Determine the [X, Y] coordinate at the center of the cell enclosing the given text.  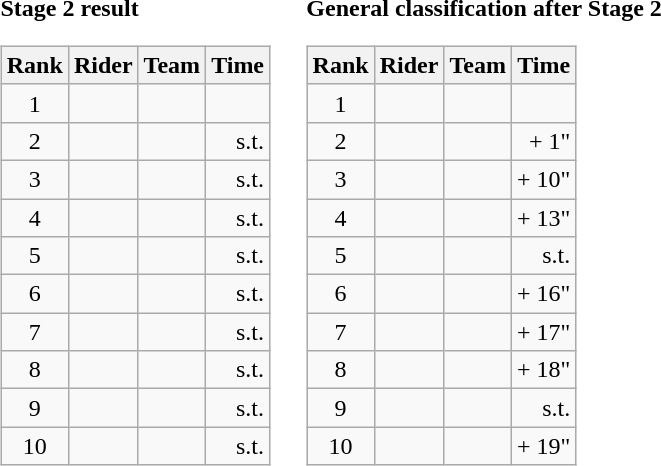
+ 18" [543, 370]
+ 1" [543, 141]
+ 10" [543, 179]
+ 13" [543, 217]
+ 17" [543, 332]
+ 19" [543, 446]
+ 16" [543, 294]
